Provide the (X, Y) coordinate of the cell's center where the given text is located.  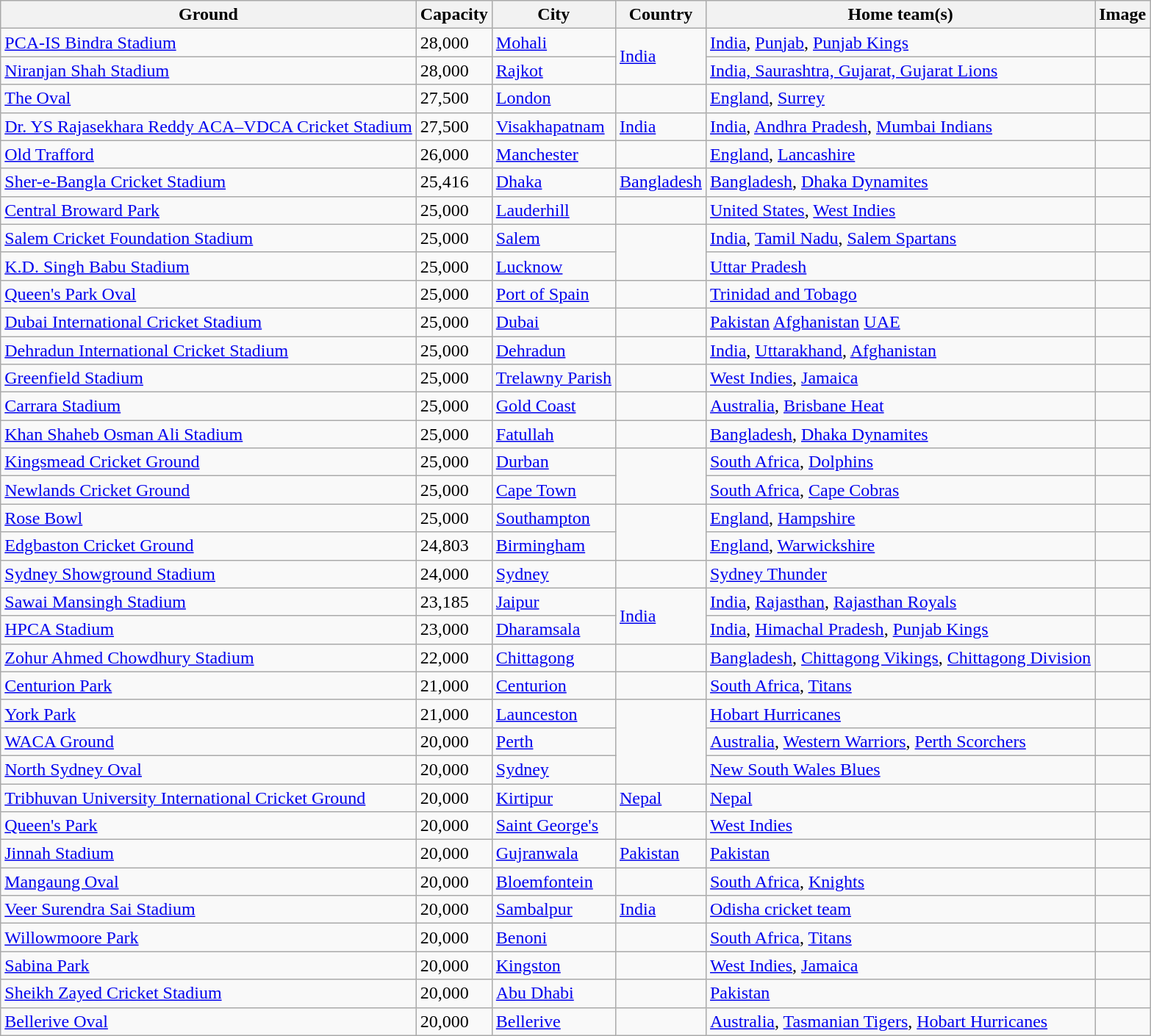
Bangladesh (660, 182)
India, Rajasthan, Rajasthan Royals (900, 602)
Salem Cricket Foundation Stadium (209, 238)
Australia, Brisbane Heat (900, 406)
Birmingham (553, 546)
Veer Surendra Sai Stadium (209, 910)
Dhaka (553, 182)
India, Punjab, Punjab Kings (900, 43)
India, Andhra Pradesh, Mumbai Indians (900, 126)
Carrara Stadium (209, 406)
22,000 (454, 658)
Centurion Park (209, 686)
South Africa, Knights (900, 882)
Dharamsala (553, 630)
South Africa, Cape Cobras (900, 490)
Trelawny Parish (553, 378)
Greenfield Stadium (209, 378)
England, Lancashire (900, 154)
24,000 (454, 574)
Dehradun International Cricket Stadium (209, 350)
North Sydney Oval (209, 769)
Central Broward Park (209, 210)
Dr. YS Rajasekhara Reddy ACA–VDCA Cricket Stadium (209, 126)
Sydney Thunder (900, 574)
Ground (209, 15)
Rajkot (553, 71)
Kingsmead Cricket Ground (209, 462)
England, Hampshire (900, 518)
New South Wales Blues (900, 769)
South Africa, Dolphins (900, 462)
23,000 (454, 630)
Image (1123, 15)
Uttar Pradesh (900, 266)
Bellerive (553, 1021)
Newlands Cricket Ground (209, 490)
Sher-e-Bangla Cricket Stadium (209, 182)
Tribhuvan University International Cricket Ground (209, 797)
England, Warwickshire (900, 546)
23,185 (454, 602)
Niranjan Shah Stadium (209, 71)
Centurion (553, 686)
London (553, 98)
England, Surrey (900, 98)
Gold Coast (553, 406)
Manchester (553, 154)
24,803 (454, 546)
Dubai International Cricket Stadium (209, 322)
Visakhapatnam (553, 126)
Willowmoore Park (209, 938)
Sambalpur (553, 910)
Lauderhill (553, 210)
Australia, Tasmanian Tigers, Hobart Hurricanes (900, 1021)
Perth (553, 741)
City (553, 15)
Lucknow (553, 266)
Dubai (553, 322)
26,000 (454, 154)
Dehradun (553, 350)
Australia, Western Warriors, Perth Scorchers (900, 741)
Old Trafford (209, 154)
WACA Ground (209, 741)
Home team(s) (900, 15)
Sabina Park (209, 965)
PCA-IS Bindra Stadium (209, 43)
Durban (553, 462)
West Indies (900, 826)
25,416 (454, 182)
Capacity (454, 15)
United States, West Indies (900, 210)
HPCA Stadium (209, 630)
Bloemfontein (553, 882)
Mohali (553, 43)
Pakistan Afghanistan UAE (900, 322)
Bellerive Oval (209, 1021)
Kirtipur (553, 797)
K.D. Singh Babu Stadium (209, 266)
York Park (209, 713)
Kingston (553, 965)
Odisha cricket team (900, 910)
Abu Dhabi (553, 993)
Salem (553, 238)
Saint George's (553, 826)
Sawai Mansingh Stadium (209, 602)
Gujranwala (553, 854)
Chittagong (553, 658)
Hobart Hurricanes (900, 713)
India, Tamil Nadu, Salem Spartans (900, 238)
Khan Shaheb Osman Ali Stadium (209, 434)
Southampton (553, 518)
Port of Spain (553, 294)
India, Himachal Pradesh, Punjab Kings (900, 630)
Country (660, 15)
Queen's Park (209, 826)
Bangladesh, Chittagong Vikings, Chittagong Division (900, 658)
Sydney Showground Stadium (209, 574)
Fatullah (553, 434)
Cape Town (553, 490)
Zohur Ahmed Chowdhury Stadium (209, 658)
The Oval (209, 98)
India, Saurashtra, Gujarat, Gujarat Lions (900, 71)
Mangaung Oval (209, 882)
Benoni (553, 938)
Jaipur (553, 602)
Launceston (553, 713)
Sheikh Zayed Cricket Stadium (209, 993)
Trinidad and Tobago (900, 294)
Queen's Park Oval (209, 294)
Jinnah Stadium (209, 854)
India, Uttarakhand, Afghanistan (900, 350)
Edgbaston Cricket Ground (209, 546)
Rose Bowl (209, 518)
